For the text-containing cell, return its midpoint in (x, y) coordinate format. 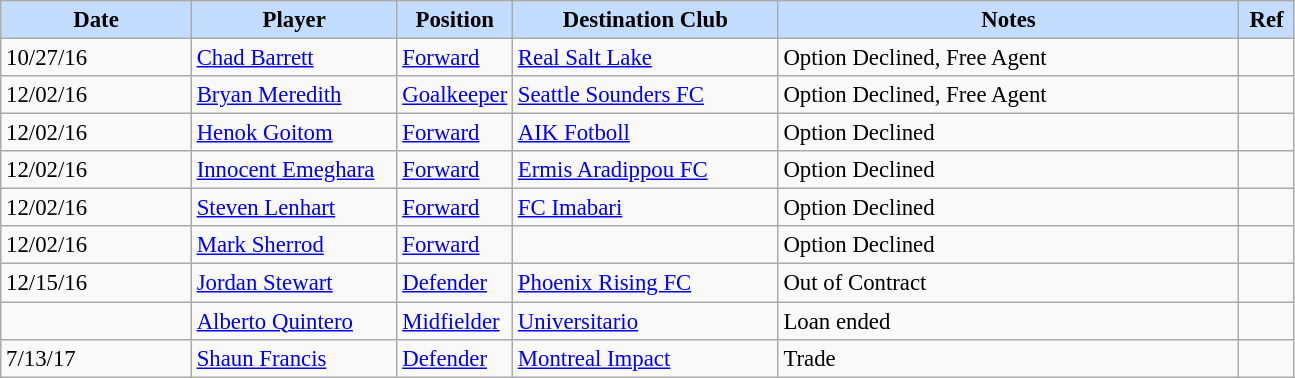
Universitario (646, 321)
Date (96, 20)
Jordan Stewart (294, 283)
12/15/16 (96, 283)
Midfielder (455, 321)
Player (294, 20)
Bryan Meredith (294, 95)
Goalkeeper (455, 95)
Seattle Sounders FC (646, 95)
Phoenix Rising FC (646, 283)
Trade (1008, 358)
FC Imabari (646, 208)
Henok Goitom (294, 133)
10/27/16 (96, 58)
Real Salt Lake (646, 58)
Chad Barrett (294, 58)
AIK Fotboll (646, 133)
Position (455, 20)
Destination Club (646, 20)
Loan ended (1008, 321)
Steven Lenhart (294, 208)
Shaun Francis (294, 358)
Ermis Aradippou FC (646, 170)
Alberto Quintero (294, 321)
Notes (1008, 20)
Innocent Emeghara (294, 170)
Ref (1267, 20)
Montreal Impact (646, 358)
7/13/17 (96, 358)
Out of Contract (1008, 283)
Mark Sherrod (294, 245)
